Return the [X, Y] coordinate for the center point of the cell that contains the specified text.  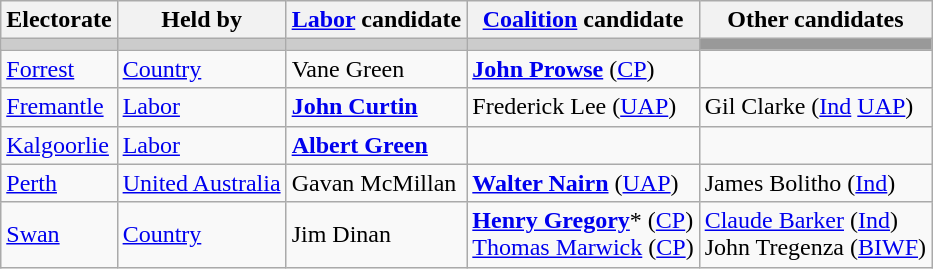
Perth [59, 183]
Albert Green [376, 145]
United Australia [202, 183]
Gavan McMillan [376, 183]
Forrest [59, 69]
Henry Gregory* (CP)Thomas Marwick (CP) [583, 234]
Kalgoorlie [59, 145]
Other candidates [815, 20]
Electorate [59, 20]
Jim Dinan [376, 234]
Fremantle [59, 107]
Vane Green [376, 69]
Gil Clarke (Ind UAP) [815, 107]
Coalition candidate [583, 20]
John Prowse (CP) [583, 69]
James Bolitho (Ind) [815, 183]
Held by [202, 20]
Walter Nairn (UAP) [583, 183]
Claude Barker (Ind)John Tregenza (BIWF) [815, 234]
Labor candidate [376, 20]
Frederick Lee (UAP) [583, 107]
John Curtin [376, 107]
Swan [59, 234]
